Detect which cell encompasses the target text, then output its [X, Y] center coordinate. 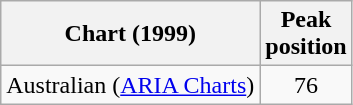
Peakposition [306, 34]
Australian (ARIA Charts) [130, 85]
76 [306, 85]
Chart (1999) [130, 34]
